Return (x, y) of the center of cell containing provided text 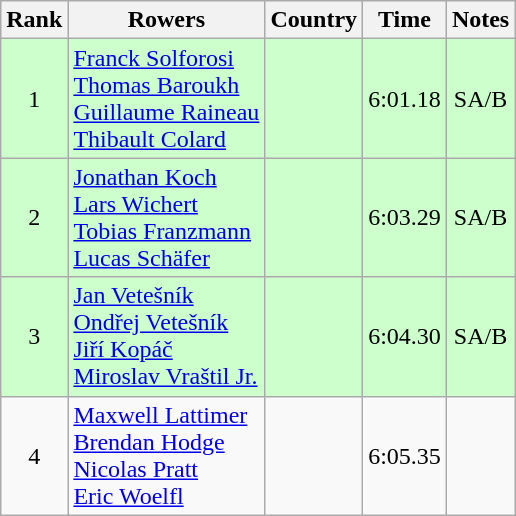
2 (34, 218)
6:05.35 (405, 456)
Rank (34, 20)
4 (34, 456)
Jonathan KochLars WichertTobias FranzmannLucas Schäfer (166, 218)
Notes (480, 20)
Maxwell LattimerBrendan HodgeNicolas PrattEric Woelfl (166, 456)
6:03.29 (405, 218)
Time (405, 20)
Franck SolforosiThomas BaroukhGuillaume RaineauThibault Colard (166, 98)
3 (34, 336)
Country (314, 20)
6:01.18 (405, 98)
1 (34, 98)
Rowers (166, 20)
Jan VetešníkOndřej VetešníkJiří KopáčMiroslav Vraštil Jr. (166, 336)
6:04.30 (405, 336)
